Find where the given text appears and provide that cell's center as (X, Y) coordinate. 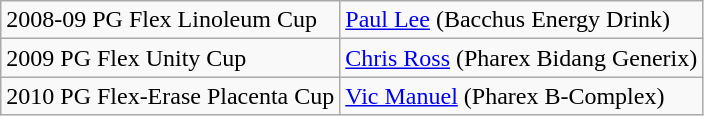
Chris Ross (Pharex Bidang Generix) (522, 58)
2009 PG Flex Unity Cup (170, 58)
Vic Manuel (Pharex B-Complex) (522, 96)
2008-09 PG Flex Linoleum Cup (170, 20)
2010 PG Flex-Erase Placenta Cup (170, 96)
Paul Lee (Bacchus Energy Drink) (522, 20)
